Capture the cell that displays the provided text and extract its (x, y) central coordinate. 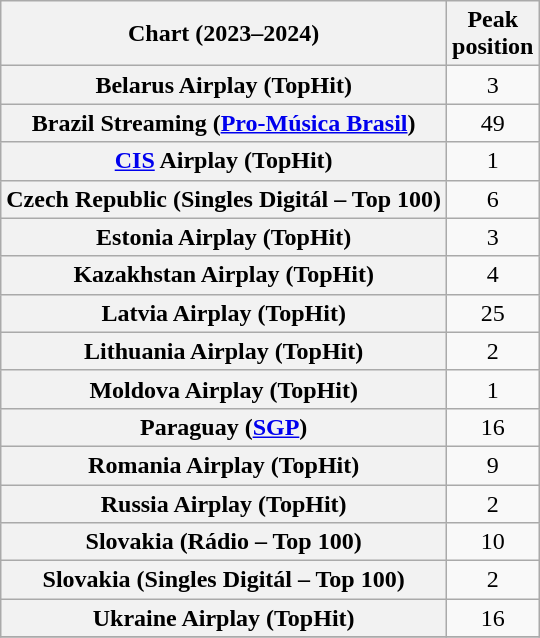
Belarus Airplay (TopHit) (224, 85)
Peakposition (493, 34)
Latvia Airplay (TopHit) (224, 313)
25 (493, 313)
Czech Republic (Singles Digitál – Top 100) (224, 199)
Paraguay (SGP) (224, 427)
CIS Airplay (TopHit) (224, 161)
6 (493, 199)
Chart (2023–2024) (224, 34)
Lithuania Airplay (TopHit) (224, 351)
9 (493, 465)
Moldova Airplay (TopHit) (224, 389)
49 (493, 123)
10 (493, 542)
Slovakia (Rádio – Top 100) (224, 542)
Ukraine Airplay (TopHit) (224, 618)
Slovakia (Singles Digitál – Top 100) (224, 580)
Estonia Airplay (TopHit) (224, 237)
Kazakhstan Airplay (TopHit) (224, 275)
Romania Airplay (TopHit) (224, 465)
Brazil Streaming (Pro-Música Brasil) (224, 123)
Russia Airplay (TopHit) (224, 503)
4 (493, 275)
